Extract the (X, Y) coordinate from the center of the cell holding the provided text.  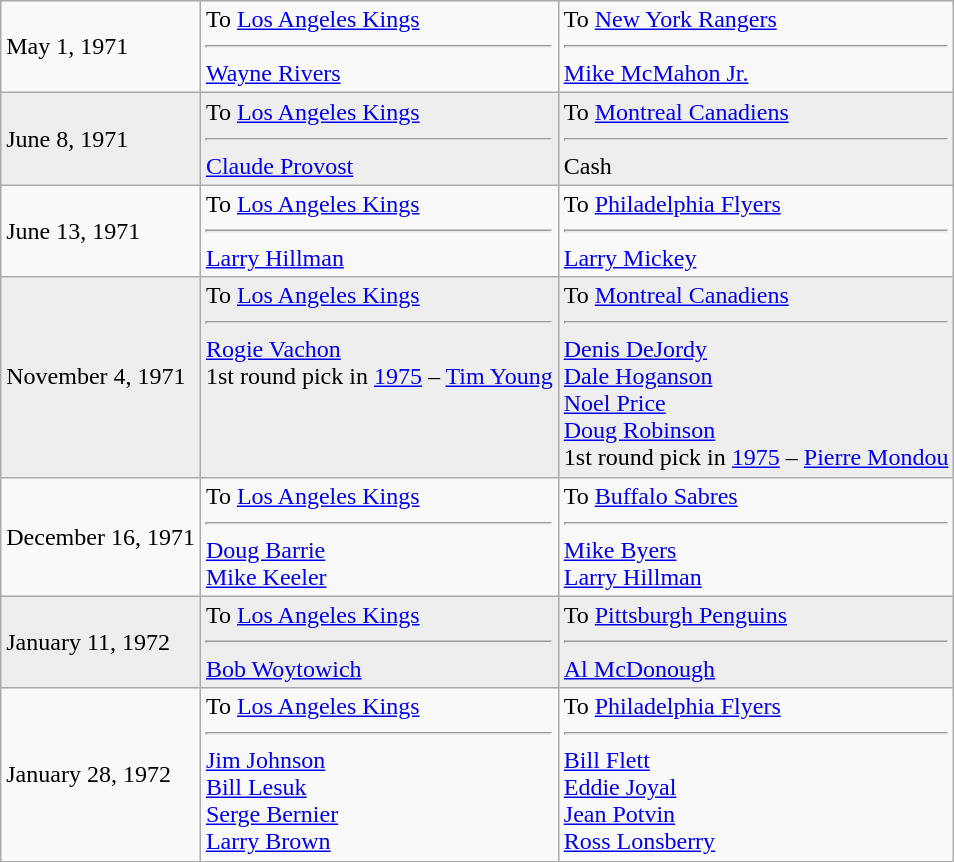
May 1, 1971 (101, 47)
December 16, 1971 (101, 536)
To Pittsburgh PenguinsAl McDonough (756, 642)
January 11, 1972 (101, 642)
To Los Angeles KingsRogie Vachon 1st round pick in 1975 – Tim Young (379, 377)
June 8, 1971 (101, 139)
To Philadelphia FlyersBill Flett Eddie Joyal Jean Potvin Ross Lonsberry (756, 774)
To Los Angeles KingsJim Johnson Bill Lesuk Serge Bernier Larry Brown (379, 774)
To Montreal CanadiensDenis DeJordy Dale Hoganson Noel Price Doug Robinson 1st round pick in 1975 – Pierre Mondou (756, 377)
To Los Angeles KingsWayne Rivers (379, 47)
January 28, 1972 (101, 774)
To Los Angeles KingsDoug Barrie Mike Keeler (379, 536)
To Philadelphia FlyersLarry Mickey (756, 231)
To Los Angeles KingsLarry Hillman (379, 231)
To Montreal CanadiensCash (756, 139)
November 4, 1971 (101, 377)
To Los Angeles KingsBob Woytowich (379, 642)
To Los Angeles KingsClaude Provost (379, 139)
To Buffalo SabresMike Byers Larry Hillman (756, 536)
June 13, 1971 (101, 231)
To New York RangersMike McMahon Jr. (756, 47)
